From the cell containing the given text, extract its center point as (x, y) coordinate. 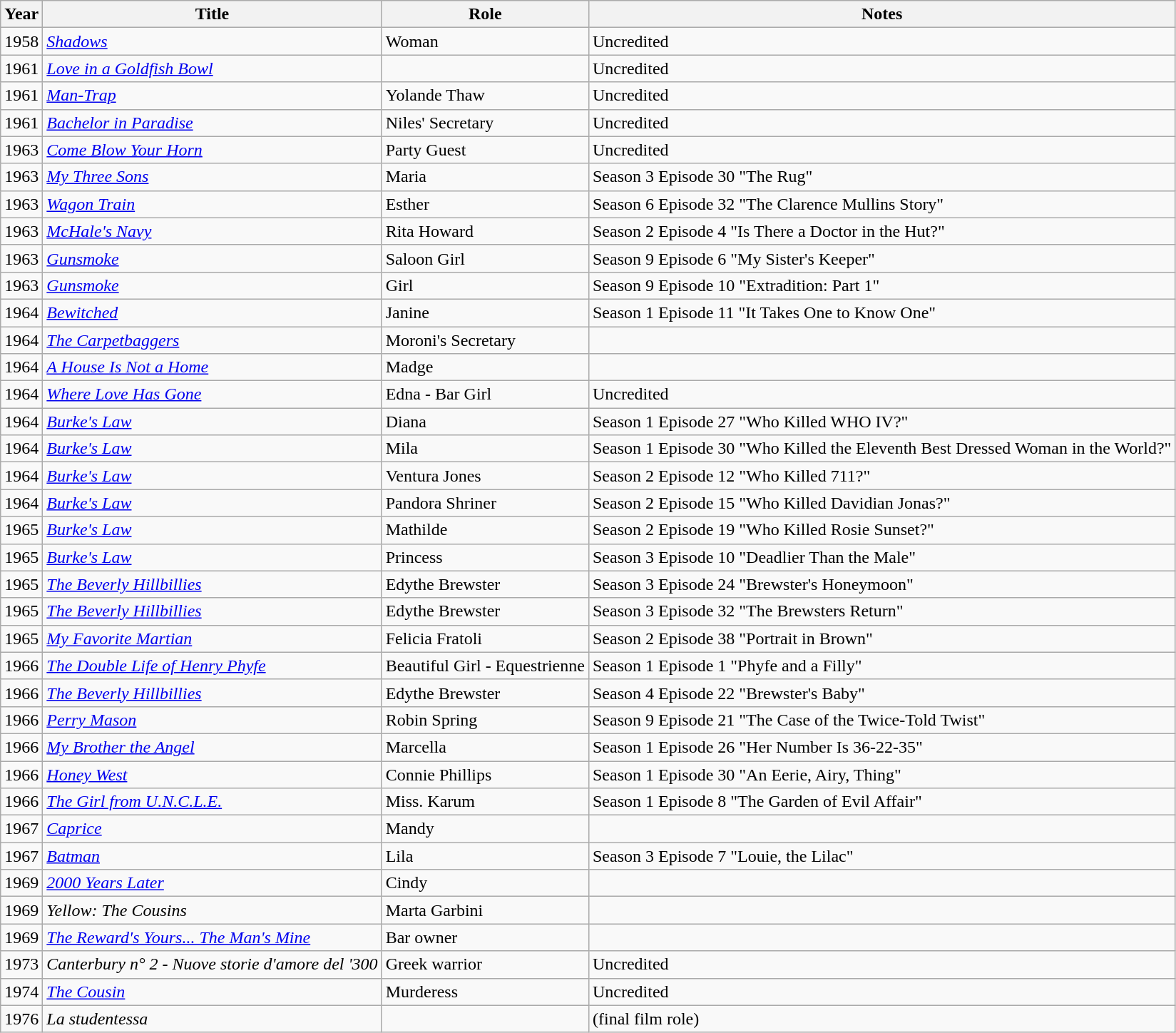
Where Love Has Gone (213, 395)
Season 3 Episode 32 "The Brewsters Return" (881, 611)
Party Guest (485, 150)
1974 (21, 992)
Felicia Fratoli (485, 638)
2000 Years Later (213, 883)
Saloon Girl (485, 258)
Bachelor in Paradise (213, 123)
Shadows (213, 41)
Man-Trap (213, 96)
The Carpetbaggers (213, 340)
Connie Phillips (485, 774)
Beautiful Girl - Equestrienne (485, 666)
Yolande Thaw (485, 96)
Season 2 Episode 4 "Is There a Doctor in the Hut?" (881, 231)
1973 (21, 965)
Season 3 Episode 7 "Louie, the Lilac" (881, 856)
(final film role) (881, 1019)
My Favorite Martian (213, 638)
Notes (881, 14)
Season 2 Episode 12 "Who Killed 711?" (881, 476)
Miss. Karum (485, 802)
Batman (213, 856)
Perry Mason (213, 720)
Greek warrior (485, 965)
Mila (485, 449)
Rita Howard (485, 231)
Season 9 Episode 6 "My Sister's Keeper" (881, 258)
Caprice (213, 829)
Yellow: The Cousins (213, 910)
My Three Sons (213, 177)
Murderess (485, 992)
Season 9 Episode 10 "Extradition: Part 1" (881, 285)
Season 1 Episode 30 "An Eerie, Airy, Thing" (881, 774)
Diana (485, 422)
The Girl from U.N.C.L.E. (213, 802)
Season 1 Episode 11 "It Takes One to Know One" (881, 312)
Esther (485, 204)
La studentessa (213, 1019)
Role (485, 14)
The Reward's Yours... The Man's Mine (213, 937)
Cindy (485, 883)
Season 2 Episode 38 "Portrait in Brown" (881, 638)
Mathilde (485, 530)
Moroni's Secretary (485, 340)
The Double Life of Henry Phyfe (213, 666)
Season 1 Episode 1 "Phyfe and a Filly" (881, 666)
Marta Garbini (485, 910)
Girl (485, 285)
Season 1 Episode 30 "Who Killed the Eleventh Best Dressed Woman in the World?" (881, 449)
Love in a Goldfish Bowl (213, 68)
The Cousin (213, 992)
Niles' Secretary (485, 123)
Robin Spring (485, 720)
Season 4 Episode 22 "Brewster's Baby" (881, 693)
Ventura Jones (485, 476)
Madge (485, 367)
McHale's Navy (213, 231)
Season 1 Episode 27 "Who Killed WHO IV?" (881, 422)
Season 1 Episode 26 "Her Number Is 36-22-35" (881, 747)
Season 3 Episode 10 "Deadlier Than the Male" (881, 557)
Maria (485, 177)
Bewitched (213, 312)
Season 3 Episode 30 "The Rug" (881, 177)
Season 3 Episode 24 "Brewster's Honeymoon" (881, 584)
1976 (21, 1019)
Princess (485, 557)
Bar owner (485, 937)
Wagon Train (213, 204)
Marcella (485, 747)
Season 2 Episode 19 "Who Killed Rosie Sunset?" (881, 530)
A House Is Not a Home (213, 367)
Janine (485, 312)
Pandora Shriner (485, 503)
Honey West (213, 774)
My Brother the Angel (213, 747)
Title (213, 14)
Lila (485, 856)
Woman (485, 41)
Come Blow Your Horn (213, 150)
Mandy (485, 829)
1958 (21, 41)
Season 1 Episode 8 "The Garden of Evil Affair" (881, 802)
Season 9 Episode 21 "The Case of the Twice-Told Twist" (881, 720)
Edna - Bar Girl (485, 395)
Year (21, 14)
Canterbury n° 2 - Nuove storie d'amore del '300 (213, 965)
Season 6 Episode 32 "The Clarence Mullins Story" (881, 204)
Season 2 Episode 15 "Who Killed Davidian Jonas?" (881, 503)
